Output the (X, Y) coordinate of the center of the cell containing the given text.  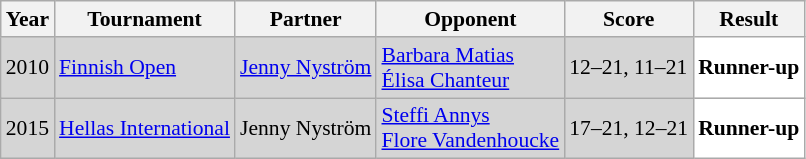
Result (748, 19)
Steffi Annys Flore Vandenhoucke (470, 128)
2015 (28, 128)
Hellas International (144, 128)
2010 (28, 68)
Opponent (470, 19)
Tournament (144, 19)
12–21, 11–21 (628, 68)
Finnish Open (144, 68)
Year (28, 19)
17–21, 12–21 (628, 128)
Barbara Matias Élisa Chanteur (470, 68)
Score (628, 19)
Partner (306, 19)
